Find where the given text appears and provide that cell's center as (x, y) coordinate. 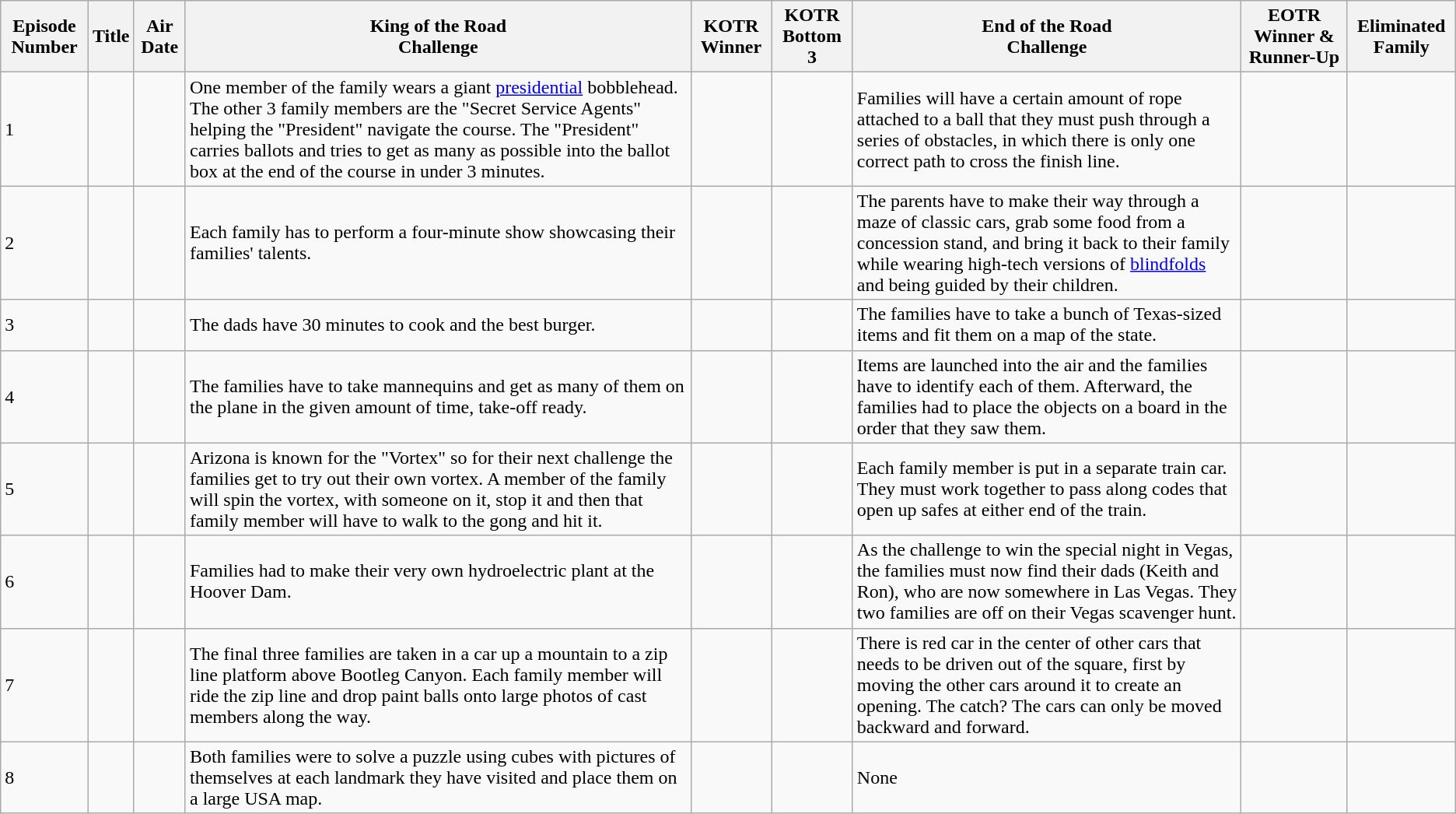
End of the RoadChallenge (1047, 37)
8 (45, 777)
4 (45, 397)
None (1047, 777)
Families had to make their very own hydroelectric plant at the Hoover Dam. (438, 582)
Air Date (159, 37)
EOTR Winner & Runner-Up (1294, 37)
Both families were to solve a puzzle using cubes with pictures of themselves at each landmark they have visited and place them on a large USA map. (438, 777)
Each family member is put in a separate train car. They must work together to pass along codes that open up safes at either end of the train. (1047, 489)
2 (45, 243)
7 (45, 685)
6 (45, 582)
5 (45, 489)
The families have to take mannequins and get as many of them on the plane in the given amount of time, take-off ready. (438, 397)
KOTR Winner (731, 37)
1 (45, 129)
Each family has to perform a four-minute show showcasing their families' talents. (438, 243)
KOTR Bottom 3 (812, 37)
Episode Number (45, 37)
King of the RoadChallenge (438, 37)
3 (45, 325)
Eliminated Family (1402, 37)
The dads have 30 minutes to cook and the best burger. (438, 325)
The families have to take a bunch of Texas-sized items and fit them on a map of the state. (1047, 325)
Title (110, 37)
